Capture the cell that displays the provided text and extract its [x, y] central coordinate. 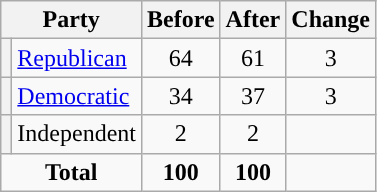
Before [180, 20]
Independent [77, 134]
After [253, 20]
64 [180, 58]
Total [72, 172]
Democratic [77, 96]
Change [331, 20]
Republican [77, 58]
Party [72, 20]
34 [180, 96]
37 [253, 96]
61 [253, 58]
